Provide the (X, Y) coordinate of the cell's center where the given text is located.  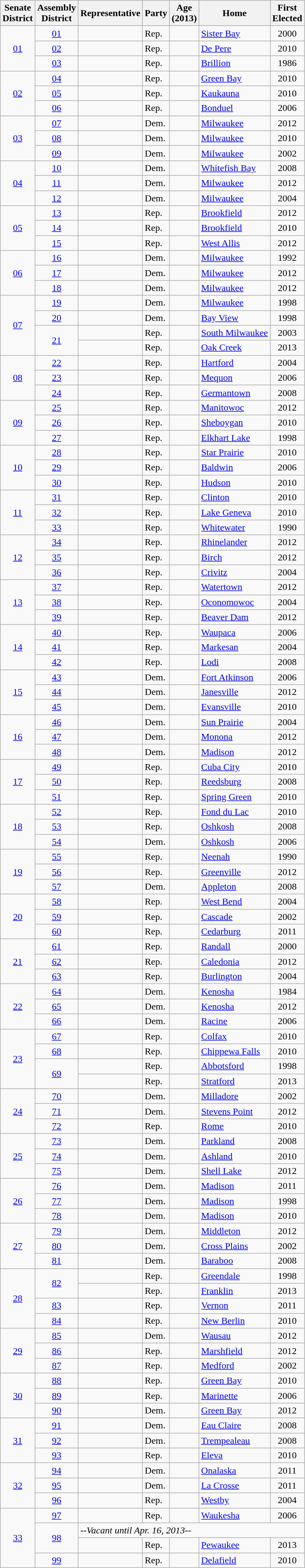
91 (57, 1426)
New Berlin (234, 1321)
37 (57, 587)
Bonduel (234, 108)
67 (57, 1036)
Milladore (234, 1096)
65 (57, 1006)
Abbotsford (234, 1066)
Sheboygan (234, 422)
Lake Geneva (234, 512)
54 (57, 842)
Whitefish Bay (234, 168)
90 (57, 1411)
Oak Creek (234, 348)
Baldwin (234, 468)
72 (57, 1126)
41 (57, 647)
Medford (234, 1365)
Wausau (234, 1336)
Baraboo (234, 1261)
Age(2013) (184, 13)
Cuba City (234, 767)
Greendale (234, 1276)
87 (57, 1365)
Party (156, 13)
Stratford (234, 1081)
36 (57, 572)
Racine (234, 1021)
47 (57, 737)
77 (57, 1201)
Bay View (234, 318)
1986 (287, 63)
42 (57, 662)
South Milwaukee (234, 333)
Sister Bay (234, 33)
40 (57, 632)
98 (57, 1538)
66 (57, 1021)
88 (57, 1380)
43 (57, 677)
61 (57, 947)
70 (57, 1096)
63 (57, 977)
Randall (234, 947)
80 (57, 1246)
Marshfield (234, 1351)
Birch (234, 557)
58 (57, 901)
Elkhart Lake (234, 438)
Cascade (234, 917)
Pewaukee (234, 1545)
Westby (234, 1500)
Whitewater (234, 527)
Eau Claire (234, 1426)
Crivitz (234, 572)
Stevens Point (234, 1111)
69 (57, 1074)
Ashland (234, 1156)
Sun Prairie (234, 722)
95 (57, 1485)
Lodi (234, 662)
Franklin (234, 1291)
48 (57, 752)
83 (57, 1306)
Cross Plains (234, 1246)
34 (57, 542)
Rome (234, 1126)
Eleva (234, 1456)
Home (234, 13)
Star Prairie (234, 453)
44 (57, 692)
Brillion (234, 63)
68 (57, 1051)
76 (57, 1186)
93 (57, 1456)
Evansville (234, 707)
89 (57, 1396)
56 (57, 872)
Spring Green (234, 797)
Hudson (234, 483)
Middleton (234, 1231)
75 (57, 1171)
2003 (287, 333)
59 (57, 917)
62 (57, 962)
Greenville (234, 872)
Beaver Dam (234, 617)
Manitowoc (234, 407)
Mequon (234, 378)
Germantown (234, 392)
Cedarburg (234, 932)
79 (57, 1231)
82 (57, 1283)
1984 (287, 991)
Parkland (234, 1141)
Clinton (234, 497)
Waukesha (234, 1515)
92 (57, 1441)
La Crosse (234, 1485)
Vernon (234, 1306)
Neenah (234, 857)
Fond du Lac (234, 812)
97 (57, 1515)
--Vacant until Apr. 16, 2013-- (191, 1530)
AssemblyDistrict (57, 13)
Marinette (234, 1396)
West Bend (234, 901)
51 (57, 797)
Delafield (234, 1560)
Hartford (234, 363)
74 (57, 1156)
Representative (110, 13)
SenateDistrict (18, 13)
39 (57, 617)
Chippewa Falls (234, 1051)
94 (57, 1470)
60 (57, 932)
FirstElected (287, 13)
49 (57, 767)
45 (57, 707)
71 (57, 1111)
84 (57, 1321)
Rhinelander (234, 542)
Markesan (234, 647)
73 (57, 1141)
96 (57, 1500)
Trempealeau (234, 1441)
1992 (287, 258)
Caledonia (234, 962)
Shell Lake (234, 1171)
99 (57, 1560)
Appleton (234, 886)
Onalaska (234, 1470)
Monona (234, 737)
55 (57, 857)
78 (57, 1216)
Waupaca (234, 632)
53 (57, 827)
Fort Atkinson (234, 677)
38 (57, 602)
64 (57, 991)
46 (57, 722)
81 (57, 1261)
50 (57, 782)
35 (57, 557)
Janesville (234, 692)
West Allis (234, 243)
Kaukauna (234, 93)
Reedsburg (234, 782)
52 (57, 812)
Colfax (234, 1036)
85 (57, 1336)
De Pere (234, 48)
86 (57, 1351)
Watertown (234, 587)
Burlington (234, 977)
Oconomowoc (234, 602)
57 (57, 886)
